Determine the (X, Y) coordinate at the center of the cell enclosing the given text.  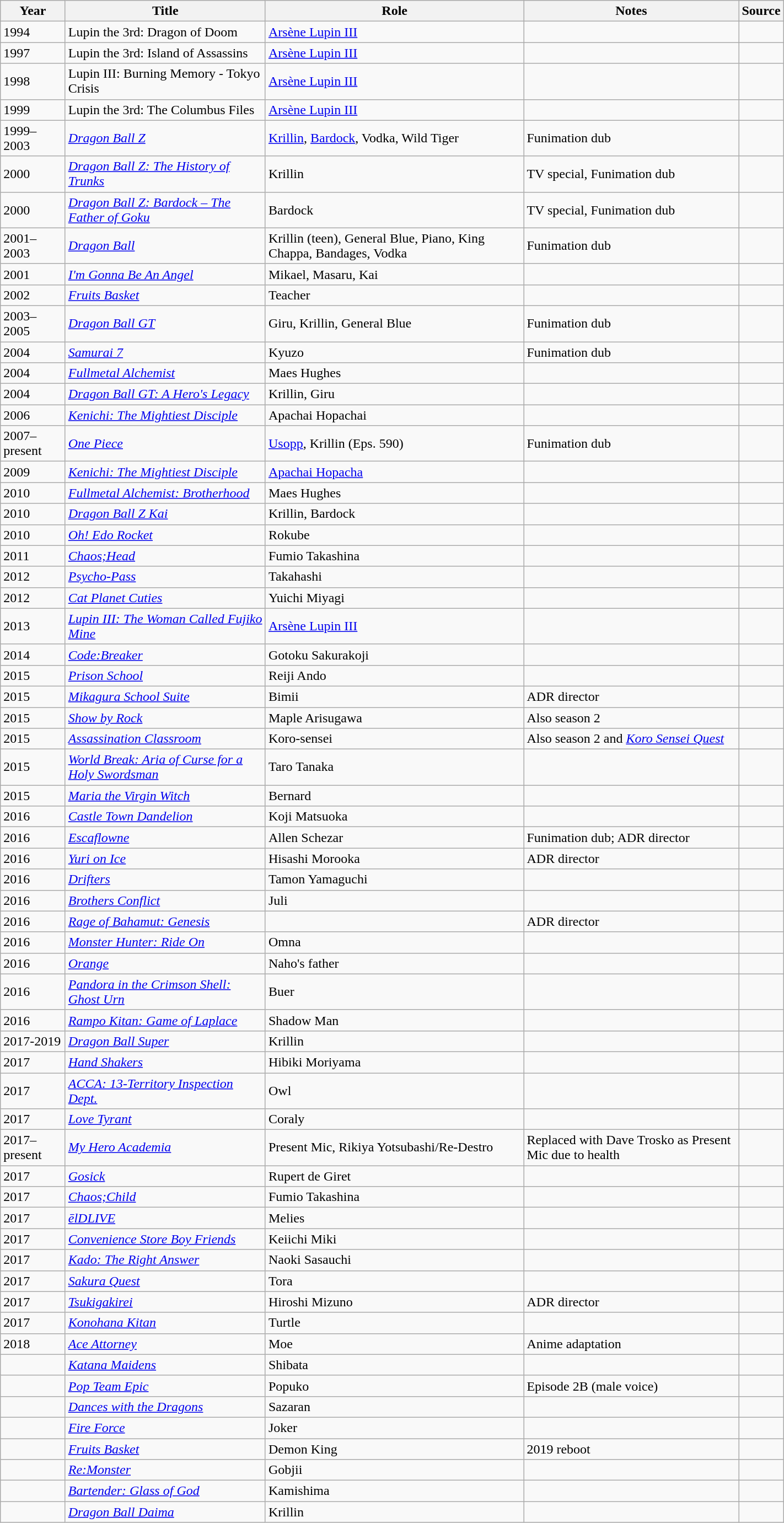
1999–2003 (33, 138)
Psycho-Pass (165, 577)
Lupin III: The Woman Called Fujiko Mine (165, 626)
Owl (394, 1091)
2006 (33, 415)
Lupin the 3rd: Island of Assassins (165, 53)
Hiroshi Mizuno (394, 1302)
2018 (33, 1344)
Castle Town Dandelion (165, 817)
Fullmetal Alchemist: Brotherhood (165, 493)
Convenience Store Boy Friends (165, 1239)
Omna (394, 942)
Oh! Edo Rocket (165, 535)
2002 (33, 295)
Katana Maidens (165, 1365)
Hisashi Morooka (394, 859)
Dragon Ball Z: Bardock – The Father of Goku (165, 210)
Mikagura School Suite (165, 696)
Bartender: Glass of God (165, 1491)
Yuichi Miyagi (394, 598)
ACCA: 13-Territory Inspection Dept. (165, 1091)
Krillin (teen), General Blue, Piano, King Chappa, Bandages, Vodka (394, 246)
Bimii (394, 696)
Juli (394, 900)
Assassination Classroom (165, 739)
Also season 2 and Koro Sensei Quest (631, 739)
Koro-sensei (394, 739)
Kado: The Right Answer (165, 1260)
Escaflowne (165, 838)
Gotoku Sakurakoji (394, 655)
2014 (33, 655)
Takahashi (394, 577)
Maria the Virgin Witch (165, 796)
Fullmetal Alchemist (165, 373)
2001 (33, 274)
Krillin, Bardock, Vodka, Wild Tiger (394, 138)
Dragon Ball (165, 246)
Konohana Kitan (165, 1323)
Joker (394, 1428)
Teacher (394, 295)
Sakura Quest (165, 1281)
Kamishima (394, 1491)
2003–2005 (33, 323)
Naho's father (394, 963)
Title (165, 11)
2017–present (33, 1148)
World Break: Aria of Curse for a Holy Swordsman (165, 768)
Bardock (394, 210)
Allen Schezar (394, 838)
Code:Breaker (165, 655)
Dragon Ball Super (165, 1041)
Shibata (394, 1365)
Rage of Bahamut: Genesis (165, 921)
Brothers Conflict (165, 900)
Buer (394, 991)
Re:Monster (165, 1470)
Apachai Hopacha (394, 472)
Rokube (394, 535)
Dragon Ball GT (165, 323)
Pandora in the Crimson Shell: Ghost Urn (165, 991)
Dragon Ball Z: The History of Trunks (165, 174)
Role (394, 11)
Taro Tanaka (394, 768)
Notes (631, 11)
Apachai Hopachai (394, 415)
Keiichi Miki (394, 1239)
Rupert de Giret (394, 1176)
Popuko (394, 1386)
Moe (394, 1344)
2013 (33, 626)
Hibiki Moriyama (394, 1062)
Pop Team Epic (165, 1386)
Prison School (165, 675)
Show by Rock (165, 717)
Gobjii (394, 1470)
Mikael, Masaru, Kai (394, 274)
Tsukigakirei (165, 1302)
Shadow Man (394, 1020)
Fire Force (165, 1428)
1994 (33, 32)
Samurai 7 (165, 352)
Usopp, Krillin (Eps. 590) (394, 443)
Lupin III: Burning Memory - Tokyo Crisis (165, 82)
2007–present (33, 443)
Replaced with Dave Trosko as Present Mic due to health (631, 1148)
ēlDLIVE (165, 1218)
Gosick (165, 1176)
Yuri on Ice (165, 859)
Krillin, Giru (394, 394)
Orange (165, 963)
Turtle (394, 1323)
1999 (33, 110)
Kyuzo (394, 352)
2019 reboot (631, 1449)
My Hero Academia (165, 1148)
I'm Gonna Be An Angel (165, 274)
Also season 2 (631, 717)
Episode 2B (male voice) (631, 1386)
Reiji Ando (394, 675)
Present Mic, Rikiya Yotsubashi/Re-Destro (394, 1148)
Year (33, 11)
Demon King (394, 1449)
Chaos;Child (165, 1197)
Funimation dub; ADR director (631, 838)
Monster Hunter: Ride On (165, 942)
Rampo Kitan: Game of Laplace (165, 1020)
2009 (33, 472)
Hand Shakers (165, 1062)
One Piece (165, 443)
Tora (394, 1281)
1998 (33, 82)
Krillin, Bardock (394, 514)
1997 (33, 53)
Melies (394, 1218)
Sazaran (394, 1407)
Cat Planet Cuties (165, 598)
Dances with the Dragons (165, 1407)
Lupin the 3rd: The Columbus Files (165, 110)
Bernard (394, 796)
Coraly (394, 1119)
Drifters (165, 880)
Maple Arisugawa (394, 717)
Love Tyrant (165, 1119)
Anime adaptation (631, 1344)
Source (761, 11)
Ace Attorney (165, 1344)
2011 (33, 556)
Naoki Sasauchi (394, 1260)
Koji Matsuoka (394, 817)
Tamon Yamaguchi (394, 880)
2017-2019 (33, 1041)
Dragon Ball Z Kai (165, 514)
Dragon Ball GT: A Hero's Legacy (165, 394)
Dragon Ball Z (165, 138)
Dragon Ball Daima (165, 1512)
Chaos;Head (165, 556)
Lupin the 3rd: Dragon of Doom (165, 32)
Giru, Krillin, General Blue (394, 323)
2001–2003 (33, 246)
